Pinpoint the cell where the given text exists, returning its (X, Y) midpoint coordinate. 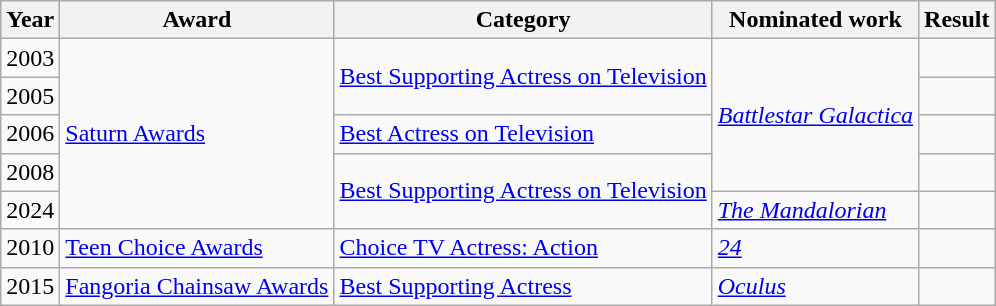
Best Actress on Television (523, 134)
2005 (30, 96)
The Mandalorian (815, 210)
Category (523, 20)
Saturn Awards (197, 134)
Award (197, 20)
2015 (30, 286)
Best Supporting Actress (523, 286)
Year (30, 20)
Oculus (815, 286)
Nominated work (815, 20)
2024 (30, 210)
Result (957, 20)
2006 (30, 134)
Fangoria Chainsaw Awards (197, 286)
2008 (30, 172)
2003 (30, 58)
Choice TV Actress: Action (523, 248)
Teen Choice Awards (197, 248)
24 (815, 248)
2010 (30, 248)
Battlestar Galactica (815, 115)
